For the text-containing cell, return its midpoint in (x, y) coordinate format. 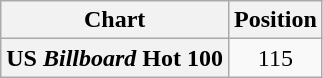
US Billboard Hot 100 (115, 58)
115 (276, 58)
Position (276, 20)
Chart (115, 20)
